Provide the [x, y] coordinate of the cell's center where the given text is located.  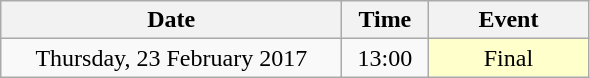
Final [508, 58]
Event [508, 20]
Time [385, 20]
13:00 [385, 58]
Date [172, 20]
Thursday, 23 February 2017 [172, 58]
